Return (X, Y) of the center of cell containing provided text 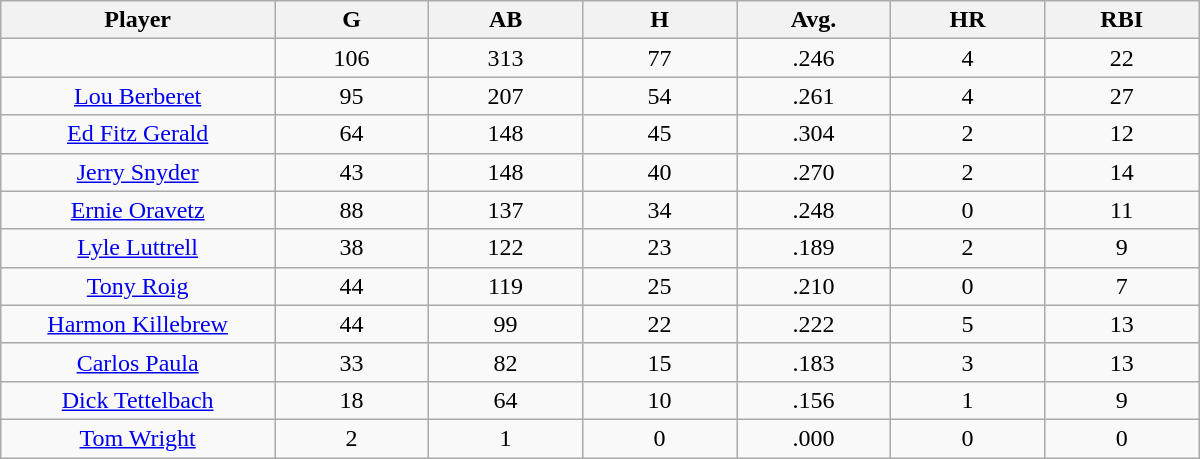
Tom Wright (138, 438)
99 (506, 324)
10 (660, 400)
.183 (814, 362)
.270 (814, 172)
RBI (1122, 20)
.189 (814, 248)
11 (1122, 210)
18 (352, 400)
33 (352, 362)
.246 (814, 58)
15 (660, 362)
137 (506, 210)
Ed Fitz Gerald (138, 134)
Harmon Killebrew (138, 324)
119 (506, 286)
106 (352, 58)
.210 (814, 286)
77 (660, 58)
38 (352, 248)
.156 (814, 400)
313 (506, 58)
95 (352, 96)
25 (660, 286)
Avg. (814, 20)
122 (506, 248)
.304 (814, 134)
Tony Roig (138, 286)
7 (1122, 286)
88 (352, 210)
Lyle Luttrell (138, 248)
34 (660, 210)
82 (506, 362)
.248 (814, 210)
Ernie Oravetz (138, 210)
27 (1122, 96)
14 (1122, 172)
3 (968, 362)
.261 (814, 96)
H (660, 20)
G (352, 20)
Dick Tettelbach (138, 400)
AB (506, 20)
Player (138, 20)
40 (660, 172)
.222 (814, 324)
23 (660, 248)
207 (506, 96)
.000 (814, 438)
43 (352, 172)
Lou Berberet (138, 96)
12 (1122, 134)
45 (660, 134)
Carlos Paula (138, 362)
54 (660, 96)
HR (968, 20)
Jerry Snyder (138, 172)
5 (968, 324)
